From the cell containing the given text, extract its center point as [x, y] coordinate. 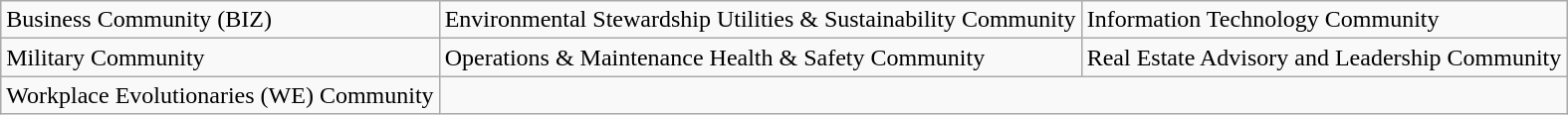
Environmental Stewardship Utilities & Sustainability Community [761, 20]
Real Estate Advisory and Leadership Community [1324, 57]
Information Technology Community [1324, 20]
Business Community (BIZ) [220, 20]
Military Community [220, 57]
Workplace Evolutionaries (WE) Community [220, 95]
Operations & Maintenance Health & Safety Community [761, 57]
